Find where the given text appears and provide that cell's center as (x, y) coordinate. 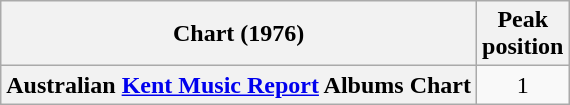
Australian Kent Music Report Albums Chart (239, 85)
1 (523, 85)
Peakposition (523, 34)
Chart (1976) (239, 34)
